Capture the cell that displays the provided text and extract its (X, Y) central coordinate. 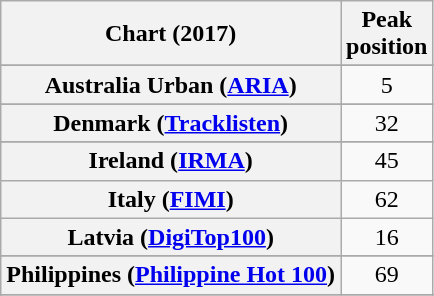
Latvia (DigiTop100) (171, 237)
Chart (2017) (171, 34)
Peakposition (387, 34)
62 (387, 199)
69 (387, 275)
Ireland (IRMA) (171, 161)
Australia Urban (ARIA) (171, 85)
5 (387, 85)
32 (387, 123)
Denmark (Tracklisten) (171, 123)
45 (387, 161)
Italy (FIMI) (171, 199)
16 (387, 237)
Philippines (Philippine Hot 100) (171, 275)
